Return the (X, Y) coordinate for the center point of the cell that contains the specified text.  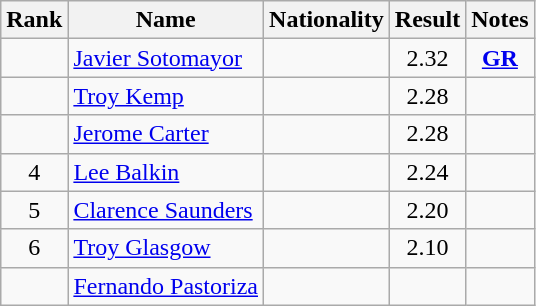
GR (500, 58)
Fernando Pastoriza (166, 286)
Clarence Saunders (166, 210)
Result (427, 20)
Rank (34, 20)
6 (34, 248)
Notes (500, 20)
5 (34, 210)
Lee Balkin (166, 172)
Name (166, 20)
2.32 (427, 58)
2.24 (427, 172)
Javier Sotomayor (166, 58)
Troy Kemp (166, 96)
Jerome Carter (166, 134)
2.10 (427, 248)
Troy Glasgow (166, 248)
4 (34, 172)
2.20 (427, 210)
Nationality (327, 20)
